For the text-containing cell, return its midpoint in [X, Y] coordinate format. 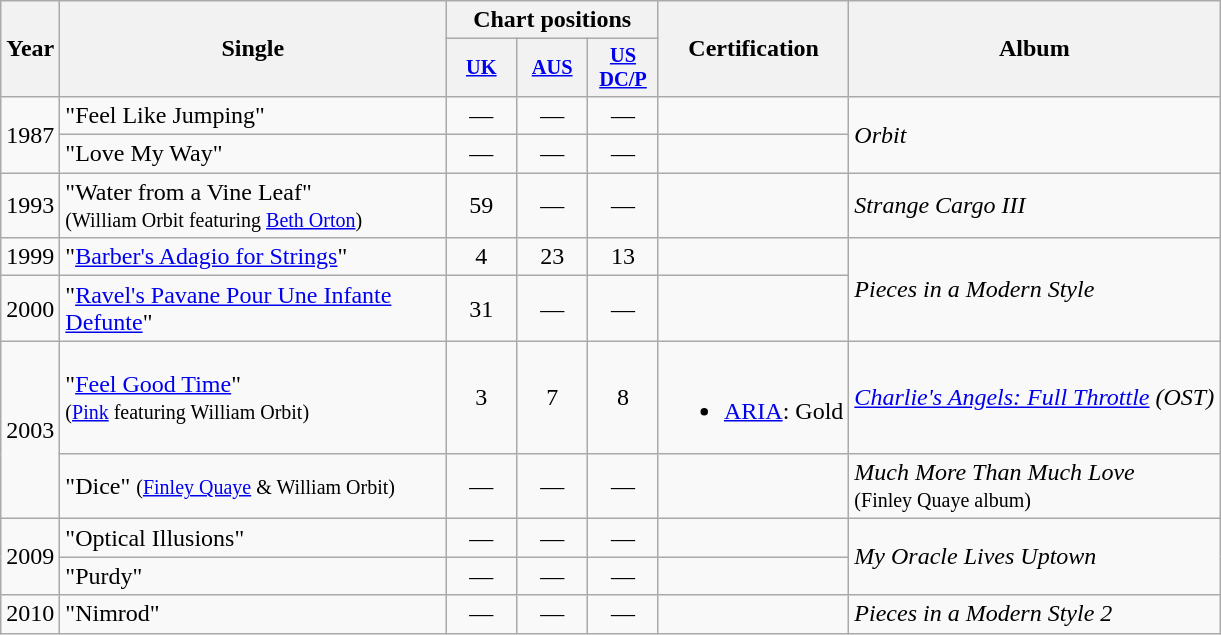
Album [1034, 49]
Certification [753, 49]
"Water from a Vine Leaf" (William Orbit featuring Beth Orton) [253, 206]
23 [552, 257]
"Feel Like Jumping" [253, 115]
"Ravel's Pavane Pour Une Infante Defunte" [253, 308]
3 [482, 398]
7 [552, 398]
ARIA: Gold [753, 398]
2000 [30, 308]
UK [482, 68]
"Feel Good Time" (Pink featuring William Orbit) [253, 398]
31 [482, 308]
2003 [30, 430]
US DC/P [624, 68]
1987 [30, 134]
Pieces in a Modern Style 2 [1034, 614]
Chart positions [552, 20]
Strange Cargo III [1034, 206]
Single [253, 49]
1999 [30, 257]
"Nimrod" [253, 614]
AUS [552, 68]
13 [624, 257]
"Dice" (Finley Quaye & William Orbit) [253, 486]
"Optical Illusions" [253, 538]
1993 [30, 206]
"Barber's Adagio for Strings" [253, 257]
59 [482, 206]
Charlie's Angels: Full Throttle (OST) [1034, 398]
"Love My Way" [253, 154]
Orbit [1034, 134]
Pieces in a Modern Style [1034, 290]
My Oracle Lives Uptown [1034, 557]
8 [624, 398]
2010 [30, 614]
Much More Than Much Love (Finley Quaye album) [1034, 486]
"Purdy" [253, 576]
2009 [30, 557]
4 [482, 257]
Year [30, 49]
